Capture the cell that displays the provided text and extract its [X, Y] central coordinate. 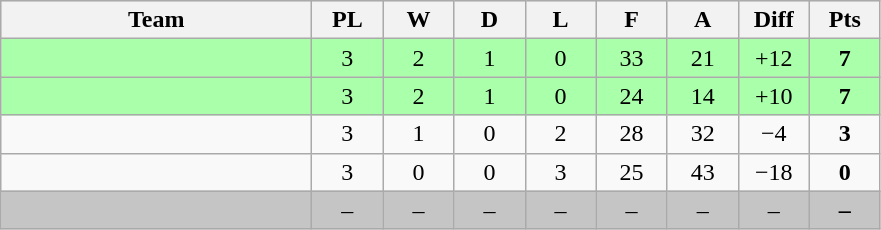
Team [156, 20]
Diff [774, 20]
D [490, 20]
43 [702, 172]
−18 [774, 172]
32 [702, 134]
33 [632, 58]
L [560, 20]
A [702, 20]
PL [348, 20]
21 [702, 58]
Pts [844, 20]
25 [632, 172]
24 [632, 96]
−4 [774, 134]
F [632, 20]
W [418, 20]
+10 [774, 96]
14 [702, 96]
+12 [774, 58]
28 [632, 134]
